From the cell containing the given text, extract its center point as (x, y) coordinate. 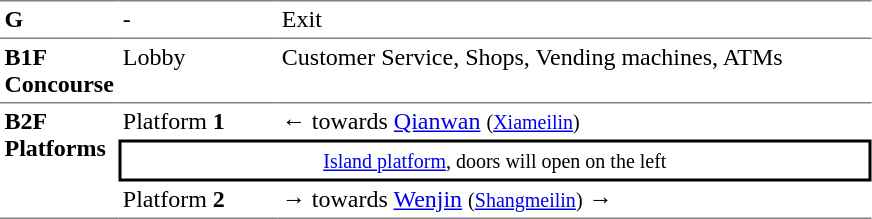
B1FConcourse (59, 71)
G (59, 19)
Lobby (198, 71)
Island platform, doors will open on the left (494, 161)
Platform 1 (198, 122)
Customer Service, Shops, Vending machines, ATMs (574, 71)
← towards Qianwan (Xiameilin) (574, 122)
Exit (574, 19)
- (198, 19)
